Provide the [x, y] coordinate of the cell's center where the given text is located.  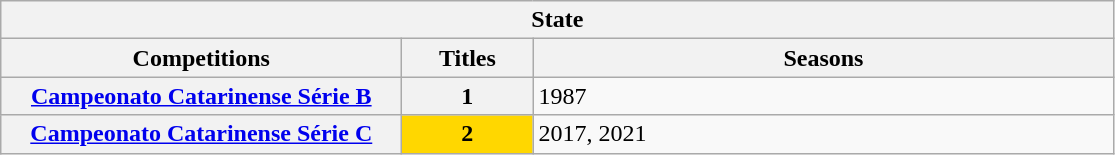
Competitions [202, 58]
Seasons [824, 58]
Titles [468, 58]
Campeonato Catarinense Série C [202, 134]
State [558, 20]
2 [468, 134]
Campeonato Catarinense Série B [202, 96]
2017, 2021 [824, 134]
1 [468, 96]
1987 [824, 96]
